Provide the (X, Y) coordinate of the cell's center where the given text is located.  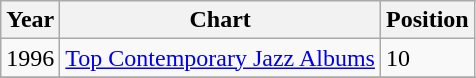
1996 (30, 58)
Chart (220, 20)
Top Contemporary Jazz Albums (220, 58)
10 (427, 58)
Position (427, 20)
Year (30, 20)
